Determine the [X, Y] coordinate at the center of the cell enclosing the given text.  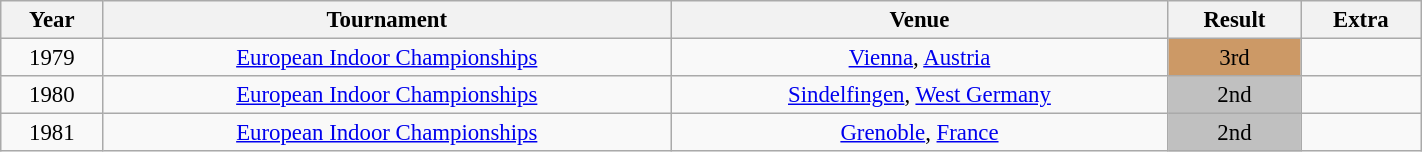
Tournament [387, 20]
Vienna, Austria [920, 58]
Grenoble, France [920, 133]
1979 [52, 58]
Result [1234, 20]
1980 [52, 95]
3rd [1234, 58]
1981 [52, 133]
Extra [1362, 20]
Sindelfingen, West Germany [920, 95]
Venue [920, 20]
Year [52, 20]
